Search for the cell housing the specified text and yield its (x, y) center coordinate. 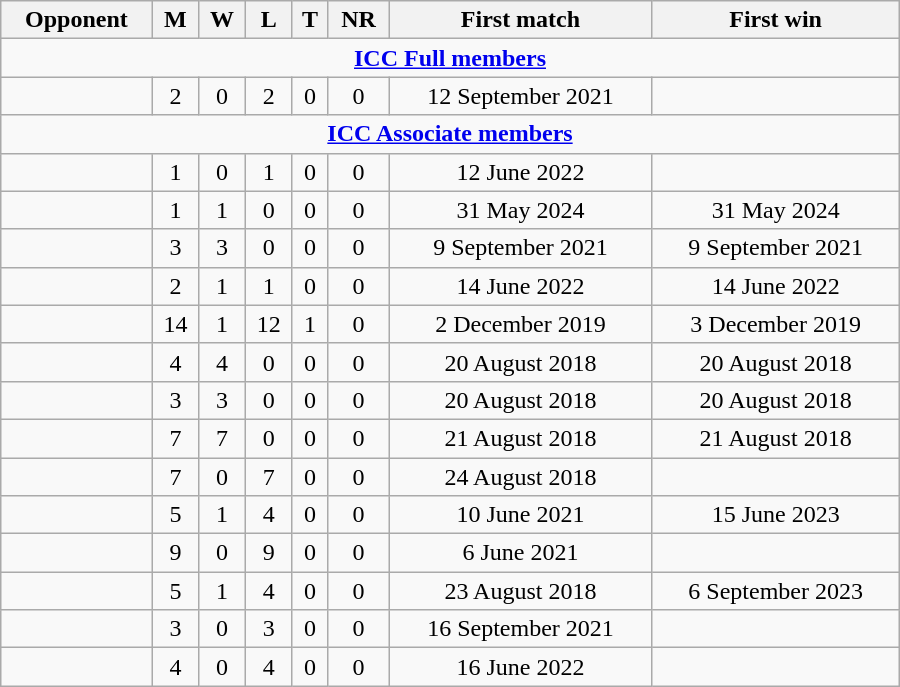
6 June 2021 (520, 553)
ICC Full members (450, 58)
24 August 2018 (520, 477)
16 September 2021 (520, 629)
3 December 2019 (776, 324)
ICC Associate members (450, 134)
2 December 2019 (520, 324)
12 (268, 324)
Opponent (76, 20)
15 June 2023 (776, 515)
14 (176, 324)
10 June 2021 (520, 515)
L (268, 20)
6 September 2023 (776, 591)
23 August 2018 (520, 591)
T (310, 20)
NR (358, 20)
M (176, 20)
12 September 2021 (520, 96)
W (222, 20)
First win (776, 20)
12 June 2022 (520, 172)
First match (520, 20)
16 June 2022 (520, 667)
